Output the (x, y) coordinate of the center of the cell containing the given text.  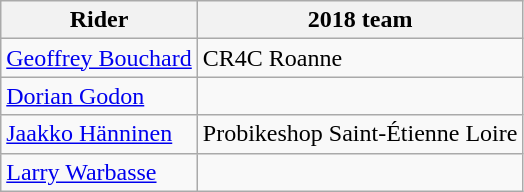
Geoffrey Bouchard (100, 58)
2018 team (360, 20)
Probikeshop Saint-Étienne Loire (360, 134)
Rider (100, 20)
Jaakko Hänninen (100, 134)
Larry Warbasse (100, 172)
CR4C Roanne (360, 58)
Dorian Godon (100, 96)
